Provide the [X, Y] coordinate of the cell's center where the given text is located.  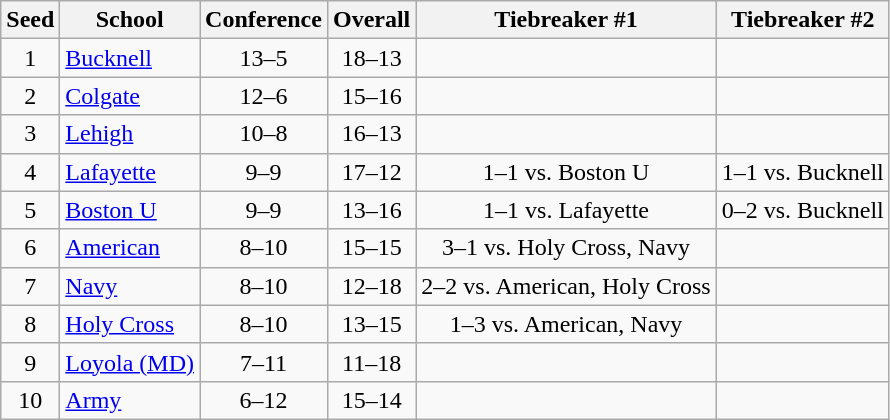
9 [30, 362]
Conference [264, 20]
Lehigh [130, 134]
6–12 [264, 400]
Navy [130, 286]
2 [30, 96]
Tiebreaker #1 [566, 20]
13–15 [371, 324]
3–1 vs. Holy Cross, Navy [566, 248]
1–3 vs. American, Navy [566, 324]
Seed [30, 20]
Bucknell [130, 58]
Army [130, 400]
4 [30, 172]
3 [30, 134]
Holy Cross [130, 324]
13–16 [371, 210]
5 [30, 210]
15–15 [371, 248]
8 [30, 324]
Overall [371, 20]
Loyola (MD) [130, 362]
0–2 vs. Bucknell [802, 210]
Boston U [130, 210]
7 [30, 286]
Tiebreaker #2 [802, 20]
7–11 [264, 362]
1–1 vs. Lafayette [566, 210]
American [130, 248]
1–1 vs. Boston U [566, 172]
12–18 [371, 286]
13–5 [264, 58]
2–2 vs. American, Holy Cross [566, 286]
1–1 vs. Bucknell [802, 172]
10 [30, 400]
17–12 [371, 172]
18–13 [371, 58]
11–18 [371, 362]
6 [30, 248]
School [130, 20]
Lafayette [130, 172]
Colgate [130, 96]
15–14 [371, 400]
15–16 [371, 96]
10–8 [264, 134]
12–6 [264, 96]
1 [30, 58]
16–13 [371, 134]
